Identify which cell holds the provided text, then report its (X, Y) central coordinate. 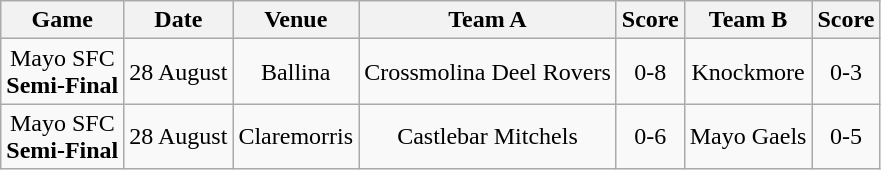
Crossmolina Deel Rovers (488, 72)
Claremorris (296, 136)
Ballina (296, 72)
Game (62, 20)
Knockmore (748, 72)
Team B (748, 20)
Venue (296, 20)
Date (178, 20)
0-5 (846, 136)
0-6 (650, 136)
Castlebar Mitchels (488, 136)
Mayo Gaels (748, 136)
0-3 (846, 72)
Team A (488, 20)
0-8 (650, 72)
